Capture the cell that displays the provided text and extract its [x, y] central coordinate. 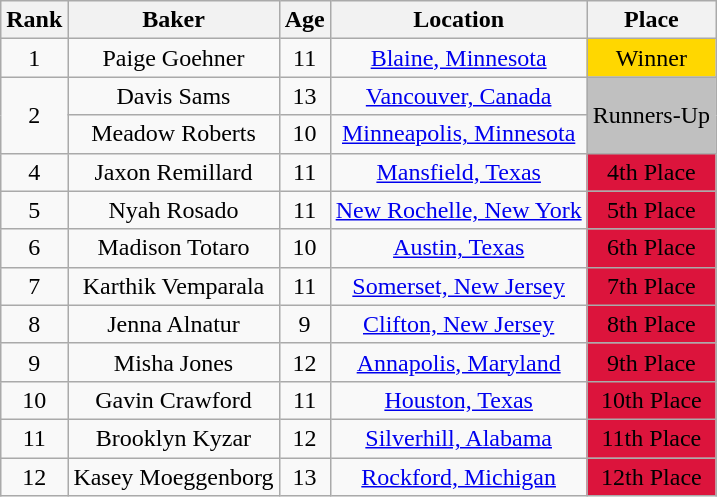
Kasey Moeggenborg [174, 477]
Clifton, New Jersey [458, 324]
10th Place [651, 400]
Rockford, Michigan [458, 477]
Somerset, New Jersey [458, 286]
Rank [34, 20]
Misha Jones [174, 362]
Houston, Texas [458, 400]
Mansfield, Texas [458, 172]
2 [34, 115]
Winner [651, 58]
Silverhill, Alabama [458, 438]
6th Place [651, 248]
Location [458, 20]
Jaxon Remillard [174, 172]
Minneapolis, Minnesota [458, 134]
Gavin Crawford [174, 400]
7th Place [651, 286]
11th Place [651, 438]
Nyah Rosado [174, 210]
Annapolis, Maryland [458, 362]
Karthik Vemparala [174, 286]
4 [34, 172]
Davis Sams [174, 96]
Austin, Texas [458, 248]
Runners-Up [651, 115]
Madison Totaro [174, 248]
7 [34, 286]
5 [34, 210]
9th Place [651, 362]
8th Place [651, 324]
Age [304, 20]
Vancouver, Canada [458, 96]
Place [651, 20]
Brooklyn Kyzar [174, 438]
8 [34, 324]
Meadow Roberts [174, 134]
Blaine, Minnesota [458, 58]
Jenna Alnatur [174, 324]
Baker [174, 20]
1 [34, 58]
Paige Goehner [174, 58]
12th Place [651, 477]
4th Place [651, 172]
New Rochelle, New York [458, 210]
6 [34, 248]
5th Place [651, 210]
